From the cell containing the given text, extract its center point as [X, Y] coordinate. 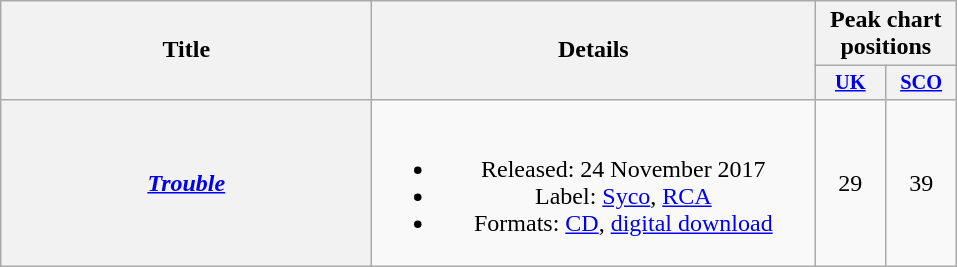
Trouble [186, 182]
39 [922, 182]
Peak chart positions [886, 34]
Released: 24 November 2017Label: Syco, RCAFormats: CD, digital download [594, 182]
Details [594, 50]
UK [850, 83]
Title [186, 50]
29 [850, 182]
SCO [922, 83]
